Output the (X, Y) coordinate of the center of the cell containing the given text.  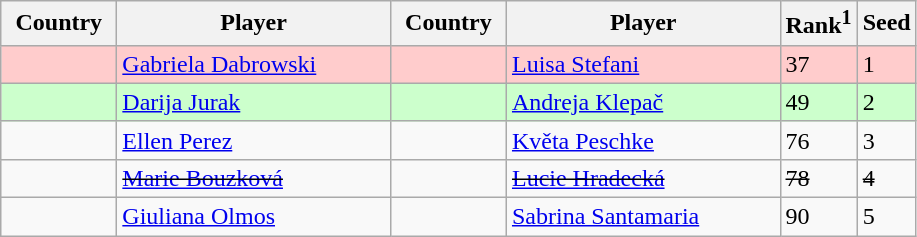
Ellen Perez (254, 140)
37 (818, 64)
1 (886, 64)
2 (886, 102)
49 (818, 102)
Seed (886, 24)
Marie Bouzková (254, 178)
Giuliana Olmos (254, 217)
5 (886, 217)
Květa Peschke (643, 140)
3 (886, 140)
Luisa Stefani (643, 64)
Rank1 (818, 24)
90 (818, 217)
Andreja Klepač (643, 102)
Lucie Hradecká (643, 178)
78 (818, 178)
Gabriela Dabrowski (254, 64)
Sabrina Santamaria (643, 217)
Darija Jurak (254, 102)
76 (818, 140)
4 (886, 178)
